Output the (X, Y) coordinate of the center of the cell containing the given text.  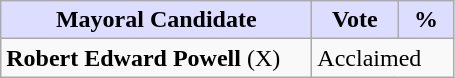
% (426, 20)
Mayoral Candidate (156, 20)
Vote (355, 20)
Acclaimed (383, 58)
Robert Edward Powell (X) (156, 58)
